Output the (x, y) coordinate of the center of the cell containing the given text.  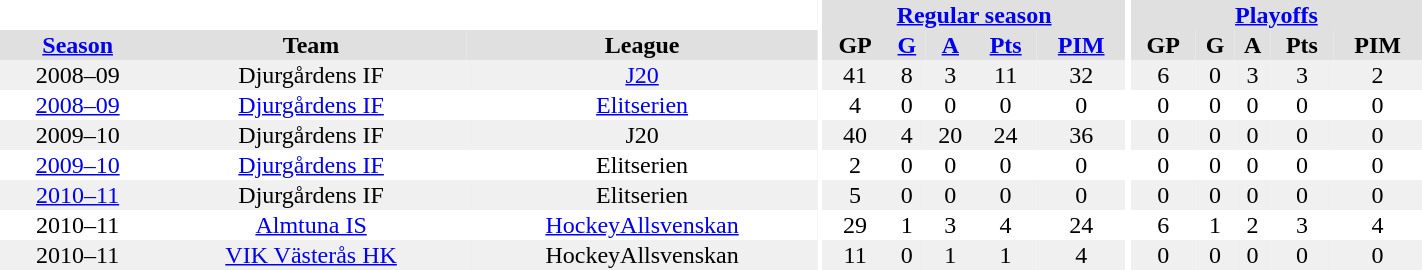
VIK Västerås HK (311, 255)
20 (950, 135)
41 (856, 75)
40 (856, 135)
Season (78, 45)
Regular season (974, 15)
36 (1082, 135)
Playoffs (1276, 15)
League (642, 45)
8 (908, 75)
Almtuna IS (311, 225)
5 (856, 195)
29 (856, 225)
Team (311, 45)
32 (1082, 75)
